Determine the [X, Y] coordinate at the center of the cell enclosing the given text.  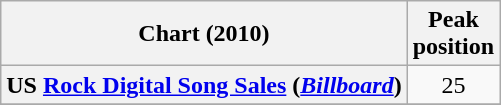
Peak position [453, 34]
Chart (2010) [204, 34]
US Rock Digital Song Sales (Billboard) [204, 85]
25 [453, 85]
